Return the (x, y) coordinate for the center point of the cell that contains the specified text.  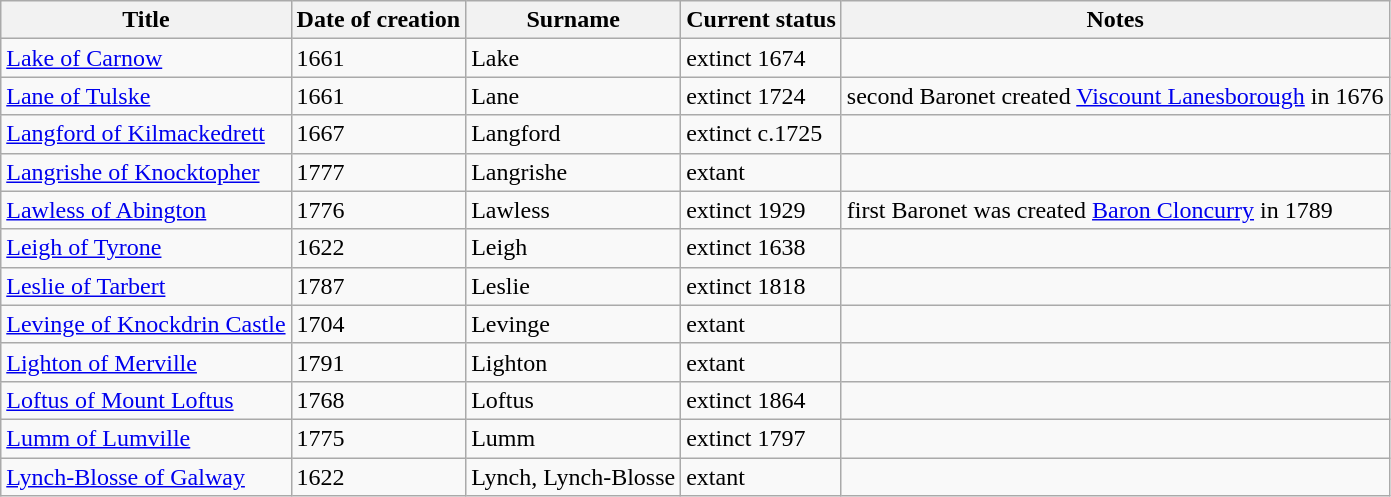
extinct 1797 (762, 438)
Langrishe of Knocktopher (146, 172)
Leslie (574, 286)
extinct 1818 (762, 286)
Lighton of Merville (146, 362)
Surname (574, 20)
extinct 1929 (762, 210)
Levinge of Knockdrin Castle (146, 324)
1775 (378, 438)
Lake of Carnow (146, 58)
Lake (574, 58)
Lynch-Blosse of Galway (146, 477)
Leigh (574, 248)
Leigh of Tyrone (146, 248)
1768 (378, 400)
Lumm (574, 438)
1777 (378, 172)
Lawless of Abington (146, 210)
Lumm of Lumville (146, 438)
Lawless (574, 210)
1667 (378, 134)
Langford (574, 134)
Current status (762, 20)
Levinge (574, 324)
1791 (378, 362)
Loftus (574, 400)
extinct 1724 (762, 96)
Langrishe (574, 172)
second Baronet created Viscount Lanesborough in 1676 (1115, 96)
Date of creation (378, 20)
Title (146, 20)
Lane of Tulske (146, 96)
extinct 1674 (762, 58)
extinct 1638 (762, 248)
extinct 1864 (762, 400)
1787 (378, 286)
extinct c.1725 (762, 134)
Lighton (574, 362)
first Baronet was created Baron Cloncurry in 1789 (1115, 210)
Lynch, Lynch-Blosse (574, 477)
Notes (1115, 20)
Lane (574, 96)
Langford of Kilmackedrett (146, 134)
1704 (378, 324)
1776 (378, 210)
Leslie of Tarbert (146, 286)
Loftus of Mount Loftus (146, 400)
